Scan for the cell matching the given text and deliver its (X, Y) coordinate at center. 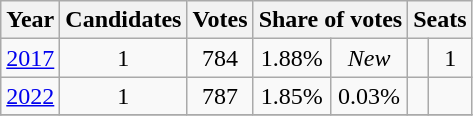
Candidates (124, 20)
Seats (440, 20)
Year (30, 20)
1.88% (292, 58)
2017 (30, 58)
0.03% (368, 96)
787 (220, 96)
New (368, 58)
1.85% (292, 96)
Share of votes (330, 20)
2022 (30, 96)
Votes (220, 20)
784 (220, 58)
